From the cell containing the given text, extract its center point as (x, y) coordinate. 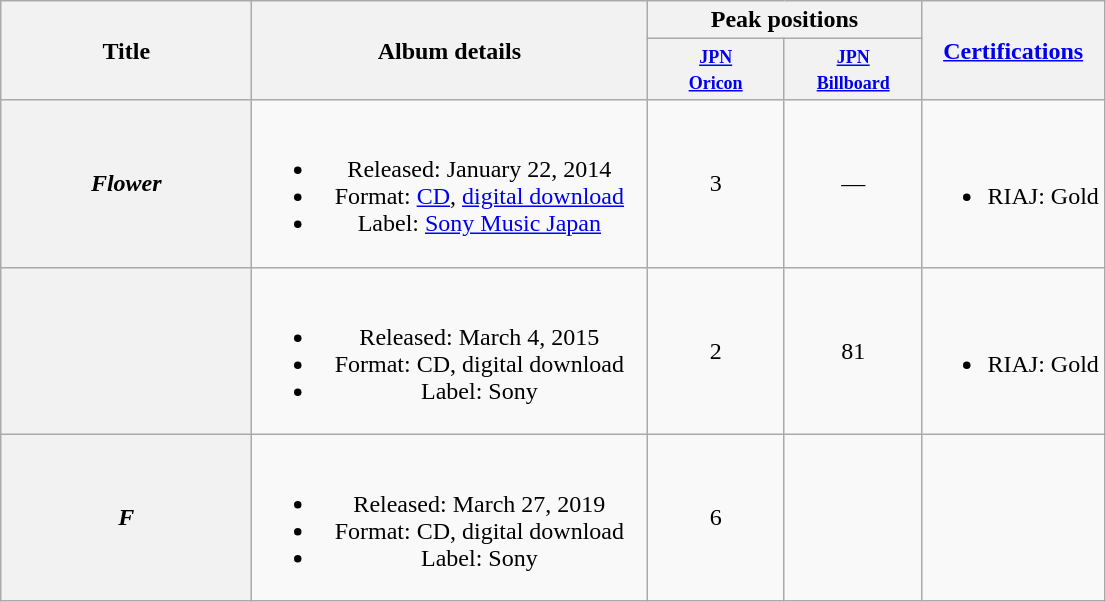
Flower (126, 184)
JPNBillboard (853, 70)
6 (716, 518)
Album details (450, 50)
Released: March 27, 2019Format: CD, digital downloadLabel: Sony (450, 518)
JPNOricon (716, 70)
Title (126, 50)
Peak positions (784, 20)
81 (853, 350)
Certifications (1013, 50)
3 (716, 184)
F (126, 518)
— (853, 184)
Released: January 22, 2014Format: CD, digital downloadLabel: Sony Music Japan (450, 184)
2 (716, 350)
Released: March 4, 2015Format: CD, digital downloadLabel: Sony (450, 350)
